Detect which cell encompasses the target text, then output its [X, Y] center coordinate. 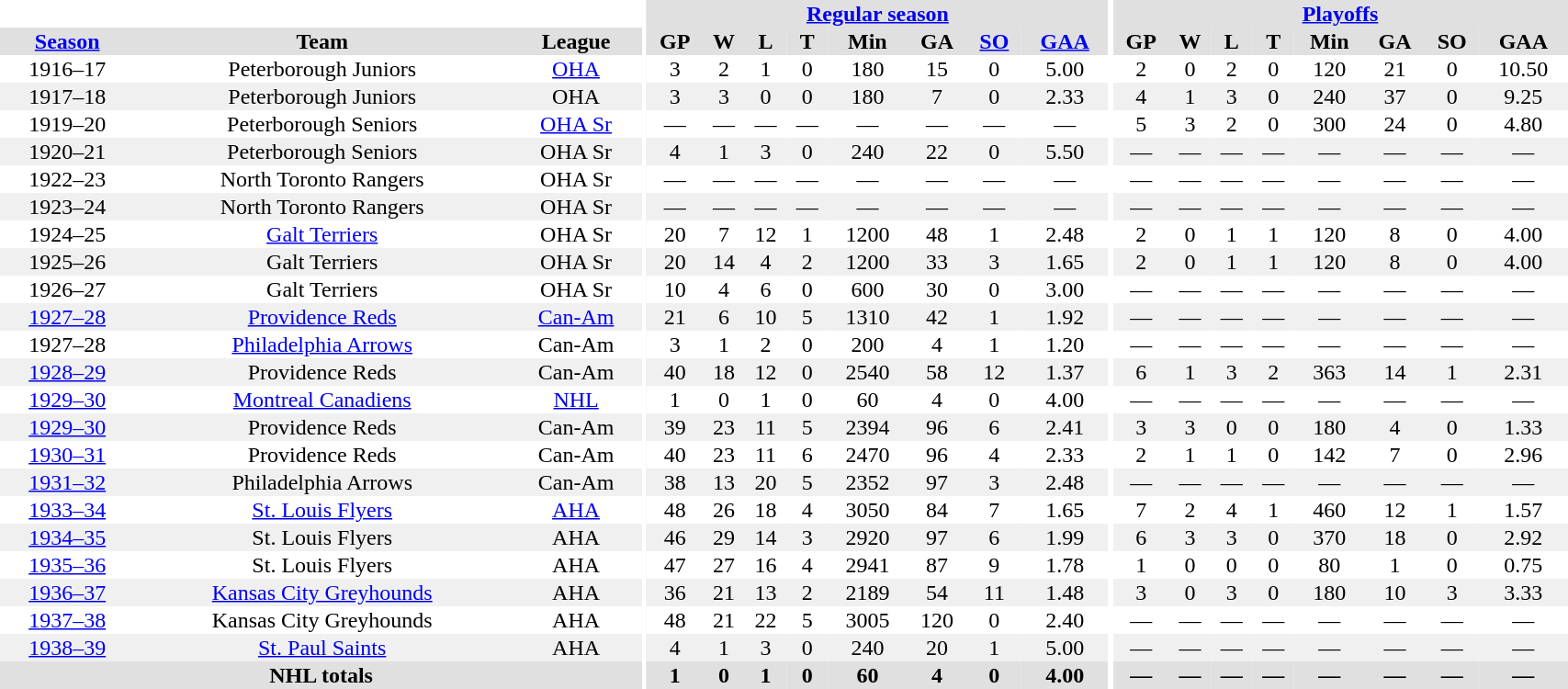
NHL [576, 400]
16 [766, 565]
2540 [868, 372]
2.41 [1066, 427]
2.92 [1523, 537]
42 [937, 317]
2470 [868, 455]
1925–26 [67, 262]
1.92 [1066, 317]
1928–29 [67, 372]
54 [937, 593]
26 [724, 510]
36 [674, 593]
9.25 [1523, 96]
80 [1330, 565]
5.50 [1066, 152]
24 [1395, 124]
1922–23 [67, 179]
0.75 [1523, 565]
Montreal Canadiens [321, 400]
3050 [868, 510]
142 [1330, 455]
1919–20 [67, 124]
1933–34 [67, 510]
1.20 [1066, 344]
1931–32 [67, 482]
Playoffs [1341, 14]
1923–24 [67, 207]
3005 [868, 620]
1.99 [1066, 537]
2394 [868, 427]
460 [1330, 510]
Team [321, 41]
1.48 [1066, 593]
30 [937, 289]
League [576, 41]
87 [937, 565]
2941 [868, 565]
St. Paul Saints [321, 648]
4.80 [1523, 124]
1.33 [1523, 427]
1934–35 [67, 537]
363 [1330, 372]
1916–17 [67, 69]
33 [937, 262]
1924–25 [67, 234]
1938–39 [67, 648]
600 [868, 289]
2189 [868, 593]
2352 [868, 482]
10.50 [1523, 69]
38 [674, 482]
200 [868, 344]
1920–21 [67, 152]
3.00 [1066, 289]
37 [1395, 96]
1937–38 [67, 620]
2.96 [1523, 455]
47 [674, 565]
2.40 [1066, 620]
Regular season [877, 14]
15 [937, 69]
27 [724, 565]
1926–27 [67, 289]
39 [674, 427]
300 [1330, 124]
9 [994, 565]
370 [1330, 537]
1930–31 [67, 455]
1935–36 [67, 565]
29 [724, 537]
1936–37 [67, 593]
46 [674, 537]
2920 [868, 537]
1917–18 [67, 96]
58 [937, 372]
NHL totals [321, 675]
1.37 [1066, 372]
2.31 [1523, 372]
3.33 [1523, 593]
1310 [868, 317]
1.78 [1066, 565]
Season [67, 41]
84 [937, 510]
1.57 [1523, 510]
